Capture the cell that displays the provided text and extract its [x, y] central coordinate. 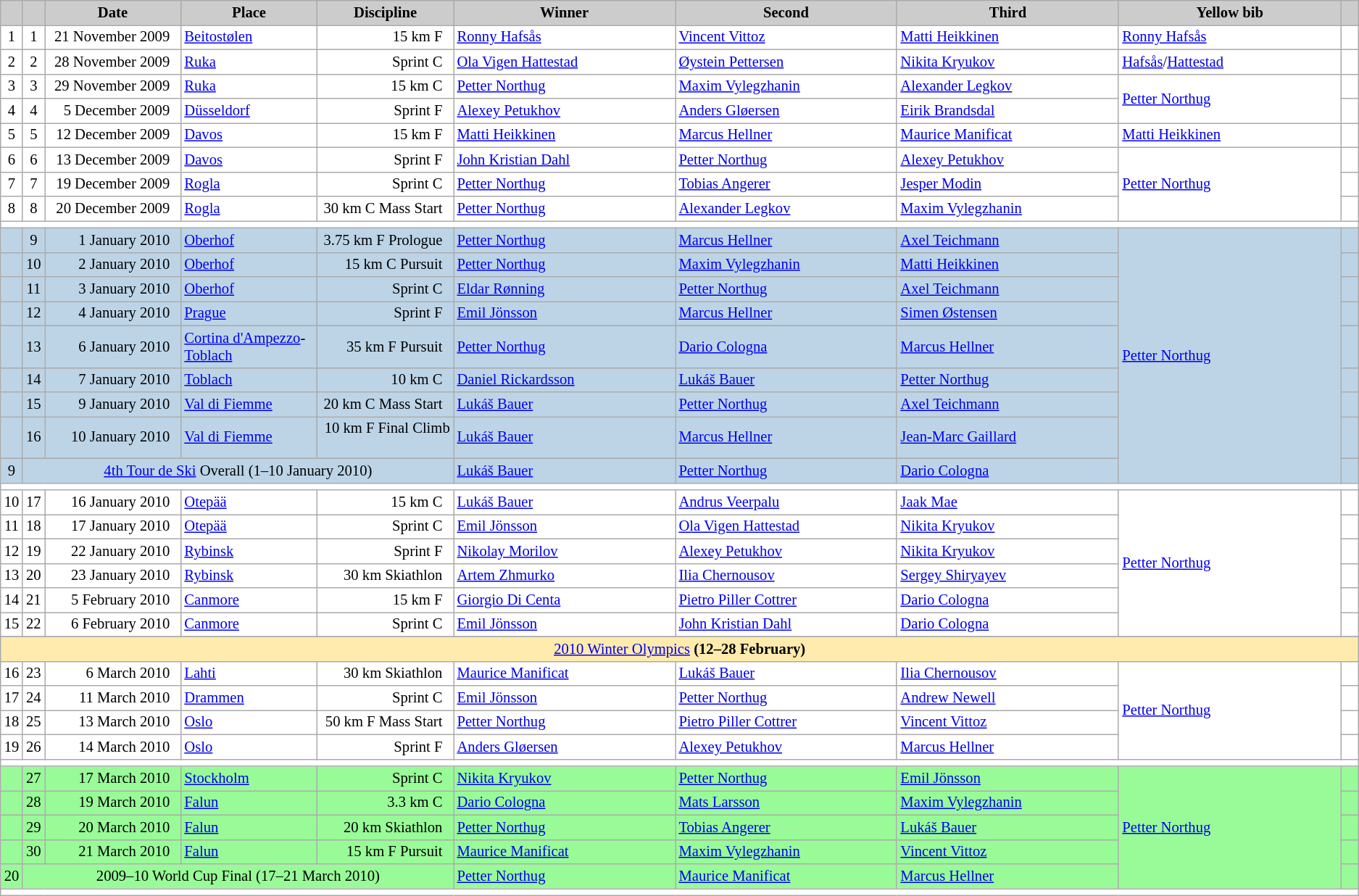
13 March 2010 [113, 722]
9 January 2010 [113, 404]
21 March 2010 [113, 852]
20 km C Mass Start [386, 404]
25 [33, 722]
4 January 2010 [113, 313]
10 km C [386, 380]
12 December 2009 [113, 135]
5 December 2009 [113, 111]
19 March 2010 [113, 802]
Sergey Shiryayev [1007, 576]
14 March 2010 [113, 747]
24 [33, 698]
20 km Skiathlon [386, 827]
Winner [565, 12]
Drammen [249, 698]
Øystein Pettersen [786, 62]
29 [33, 827]
7 January 2010 [113, 380]
20 March 2010 [113, 827]
Düsseldorf [249, 111]
6 January 2010 [113, 347]
Date [113, 12]
1 January 2010 [113, 240]
16 January 2010 [113, 502]
22 January 2010 [113, 551]
30 [33, 852]
Eirik Brandsdal [1007, 111]
26 [33, 747]
5 February 2010 [113, 600]
Hafsås/Hattestad [1229, 62]
3 January 2010 [113, 289]
13 December 2009 [113, 159]
Cortina d'Ampezzo-Toblach [249, 347]
Prague [249, 313]
Andrus Veerpalu [786, 502]
50 km F Mass Start [386, 722]
6 March 2010 [113, 673]
17 March 2010 [113, 778]
27 [33, 778]
4th Tour de Ski Overall (1–10 January 2010) [238, 470]
20 December 2009 [113, 208]
3.75 km F Prologue [386, 240]
Discipline [386, 12]
2 January 2010 [113, 265]
Third [1007, 12]
23 [33, 673]
Yellow bib [1229, 12]
10 km F Final Climb [386, 437]
Place [249, 12]
2010 Winter Olympics (12–28 February) [680, 649]
Daniel Rickardsson [565, 380]
35 km F Pursuit [386, 347]
23 January 2010 [113, 576]
28 [33, 802]
Mats Larsson [786, 802]
Jesper Modin [1007, 184]
19 December 2009 [113, 184]
10 January 2010 [113, 437]
3.3 km C [386, 802]
17 January 2010 [113, 526]
Eldar Rønning [565, 289]
2009–10 World Cup Final (17–21 March 2010) [238, 876]
Stockholm [249, 778]
Lahti [249, 673]
22 [33, 624]
Giorgio Di Centa [565, 600]
28 November 2009 [113, 62]
21 [33, 600]
11 March 2010 [113, 698]
30 km C Mass Start [386, 208]
15 km C Pursuit [386, 265]
Jaak Mae [1007, 502]
Artem Zhmurko [565, 576]
Toblach [249, 380]
Second [786, 12]
29 November 2009 [113, 86]
Andrew Newell [1007, 698]
Jean-Marc Gaillard [1007, 437]
Nikolay Morilov [565, 551]
15 km F Pursuit [386, 852]
6 February 2010 [113, 624]
21 November 2009 [113, 37]
Simen Østensen [1007, 313]
Beitostølen [249, 37]
